Scan for the cell matching the given text and deliver its [x, y] coordinate at center. 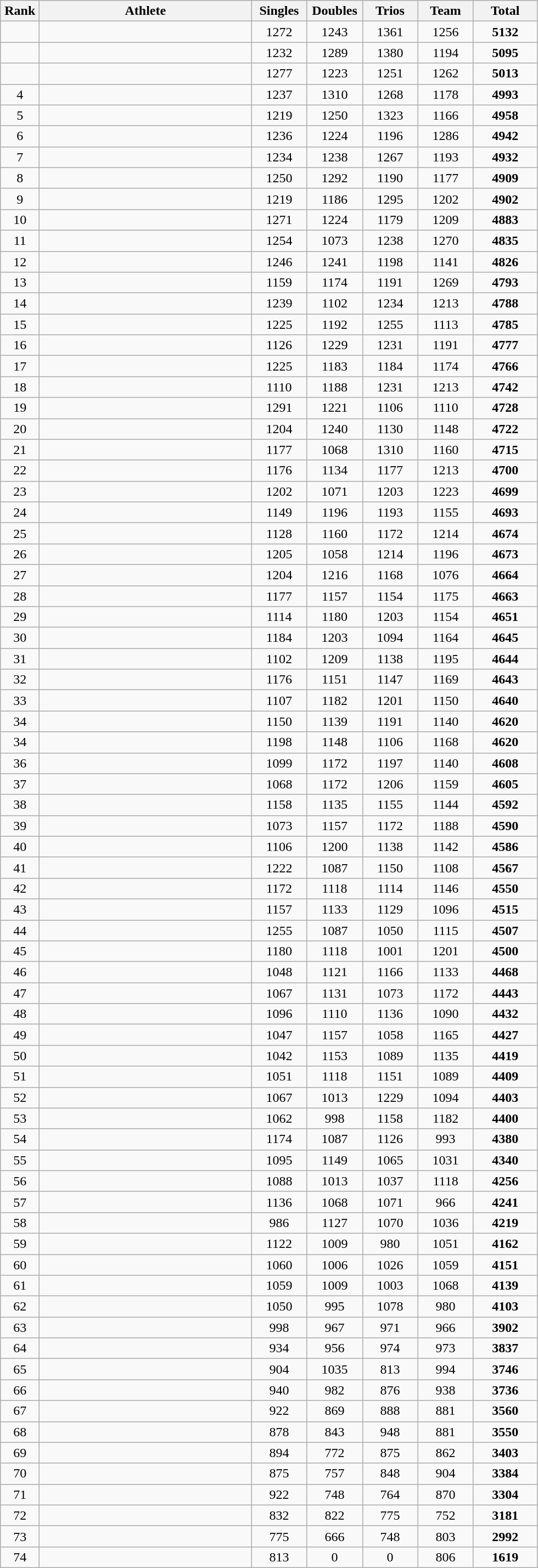
3837 [505, 1348]
1262 [446, 74]
6 [20, 136]
4700 [505, 471]
1240 [335, 429]
1090 [446, 1014]
40 [20, 847]
1200 [335, 847]
13 [20, 283]
1141 [446, 262]
4693 [505, 512]
3746 [505, 1369]
4340 [505, 1160]
Singles [279, 11]
1292 [335, 178]
994 [446, 1369]
3550 [505, 1432]
1131 [335, 993]
Athlete [145, 11]
1256 [446, 32]
70 [20, 1474]
3736 [505, 1390]
4515 [505, 909]
73 [20, 1536]
1128 [279, 533]
4793 [505, 283]
Team [446, 11]
45 [20, 951]
806 [446, 1557]
4766 [505, 366]
10 [20, 220]
26 [20, 554]
1048 [279, 972]
4380 [505, 1139]
1026 [390, 1264]
68 [20, 1432]
24 [20, 512]
58 [20, 1223]
1190 [390, 178]
1031 [446, 1160]
1113 [446, 324]
1076 [446, 575]
4932 [505, 157]
4592 [505, 805]
1295 [390, 199]
995 [335, 1307]
1001 [390, 951]
1006 [335, 1264]
22 [20, 471]
1107 [279, 701]
4902 [505, 199]
971 [390, 1328]
4550 [505, 888]
1122 [279, 1244]
1142 [446, 847]
3384 [505, 1474]
878 [279, 1432]
64 [20, 1348]
870 [446, 1494]
69 [20, 1453]
4674 [505, 533]
1246 [279, 262]
1183 [335, 366]
843 [335, 1432]
Total [505, 11]
1129 [390, 909]
1179 [390, 220]
1047 [279, 1035]
4640 [505, 701]
51 [20, 1077]
4590 [505, 826]
17 [20, 366]
4162 [505, 1244]
4644 [505, 659]
5132 [505, 32]
4958 [505, 115]
934 [279, 1348]
4443 [505, 993]
72 [20, 1515]
19 [20, 408]
61 [20, 1286]
1206 [390, 784]
4400 [505, 1118]
48 [20, 1014]
1380 [390, 53]
4219 [505, 1223]
36 [20, 763]
1127 [335, 1223]
15 [20, 324]
1147 [390, 680]
4241 [505, 1202]
43 [20, 909]
4664 [505, 575]
27 [20, 575]
1130 [390, 429]
4427 [505, 1035]
938 [446, 1390]
982 [335, 1390]
71 [20, 1494]
1134 [335, 471]
1144 [446, 805]
32 [20, 680]
4673 [505, 554]
4835 [505, 240]
42 [20, 888]
Doubles [335, 11]
1272 [279, 32]
1216 [335, 575]
757 [335, 1474]
4256 [505, 1181]
21 [20, 450]
46 [20, 972]
876 [390, 1390]
Trios [390, 11]
4699 [505, 491]
1065 [390, 1160]
4651 [505, 617]
4608 [505, 763]
1078 [390, 1307]
4788 [505, 304]
848 [390, 1474]
2992 [505, 1536]
4468 [505, 972]
1088 [279, 1181]
52 [20, 1097]
1035 [335, 1369]
12 [20, 262]
53 [20, 1118]
1195 [446, 659]
63 [20, 1328]
62 [20, 1307]
66 [20, 1390]
974 [390, 1348]
4432 [505, 1014]
888 [390, 1411]
4715 [505, 450]
4139 [505, 1286]
3181 [505, 1515]
5 [20, 115]
65 [20, 1369]
1037 [390, 1181]
4722 [505, 429]
16 [20, 345]
1060 [279, 1264]
1003 [390, 1286]
1289 [335, 53]
4826 [505, 262]
1221 [335, 408]
33 [20, 701]
1254 [279, 240]
1186 [335, 199]
3902 [505, 1328]
7 [20, 157]
3403 [505, 1453]
772 [335, 1453]
1062 [279, 1118]
1178 [446, 94]
993 [446, 1139]
986 [279, 1223]
1095 [279, 1160]
1169 [446, 680]
5095 [505, 53]
1153 [335, 1056]
1271 [279, 220]
1121 [335, 972]
666 [335, 1536]
4103 [505, 1307]
956 [335, 1348]
894 [279, 1453]
4500 [505, 951]
25 [20, 533]
4777 [505, 345]
4151 [505, 1264]
1251 [390, 74]
1269 [446, 283]
37 [20, 784]
1175 [446, 596]
4942 [505, 136]
1239 [279, 304]
3560 [505, 1411]
4567 [505, 867]
4605 [505, 784]
59 [20, 1244]
1619 [505, 1557]
Rank [20, 11]
8 [20, 178]
1164 [446, 638]
4507 [505, 931]
1197 [390, 763]
4742 [505, 387]
4785 [505, 324]
1070 [390, 1223]
44 [20, 931]
1270 [446, 240]
832 [279, 1515]
822 [335, 1515]
1286 [446, 136]
4586 [505, 847]
20 [20, 429]
31 [20, 659]
28 [20, 596]
4993 [505, 94]
57 [20, 1202]
74 [20, 1557]
18 [20, 387]
67 [20, 1411]
4409 [505, 1077]
50 [20, 1056]
47 [20, 993]
4 [20, 94]
1165 [446, 1035]
1243 [335, 32]
1236 [279, 136]
1237 [279, 94]
4419 [505, 1056]
1139 [335, 721]
1291 [279, 408]
1108 [446, 867]
764 [390, 1494]
973 [446, 1348]
940 [279, 1390]
1194 [446, 53]
4728 [505, 408]
1222 [279, 867]
967 [335, 1328]
862 [446, 1453]
1146 [446, 888]
869 [335, 1411]
4645 [505, 638]
3304 [505, 1494]
60 [20, 1264]
54 [20, 1139]
14 [20, 304]
752 [446, 1515]
803 [446, 1536]
1205 [279, 554]
1115 [446, 931]
1277 [279, 74]
23 [20, 491]
38 [20, 805]
4403 [505, 1097]
29 [20, 617]
4909 [505, 178]
5013 [505, 74]
1232 [279, 53]
1361 [390, 32]
1323 [390, 115]
49 [20, 1035]
55 [20, 1160]
1099 [279, 763]
41 [20, 867]
1042 [279, 1056]
1036 [446, 1223]
11 [20, 240]
1192 [335, 324]
4663 [505, 596]
9 [20, 199]
1268 [390, 94]
4883 [505, 220]
4643 [505, 680]
56 [20, 1181]
30 [20, 638]
39 [20, 826]
1241 [335, 262]
1267 [390, 157]
948 [390, 1432]
